Find where the given text appears and provide that cell's center as (x, y) coordinate. 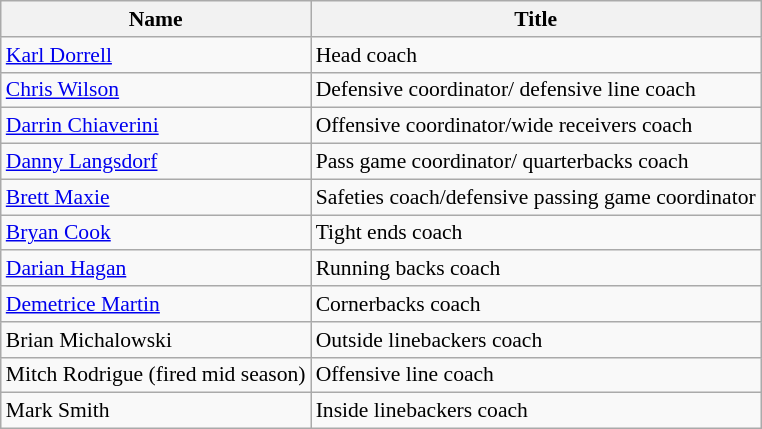
Pass game coordinator/ quarterbacks coach (536, 162)
Offensive line coach (536, 375)
Running backs coach (536, 269)
Darrin Chiaverini (156, 126)
Tight ends coach (536, 233)
Offensive coordinator/wide receivers coach (536, 126)
Safeties coach/defensive passing game coordinator (536, 197)
Mitch Rodrigue (fired mid season) (156, 375)
Mark Smith (156, 411)
Brett Maxie (156, 197)
Cornerbacks coach (536, 304)
Name (156, 19)
Danny Langsdorf (156, 162)
Darian Hagan (156, 269)
Title (536, 19)
Bryan Cook (156, 233)
Inside linebackers coach (536, 411)
Demetrice Martin (156, 304)
Chris Wilson (156, 90)
Outside linebackers coach (536, 340)
Defensive coordinator/ defensive line coach (536, 90)
Brian Michalowski (156, 340)
Karl Dorrell (156, 55)
Head coach (536, 55)
